From the cell containing the given text, extract its center point as [X, Y] coordinate. 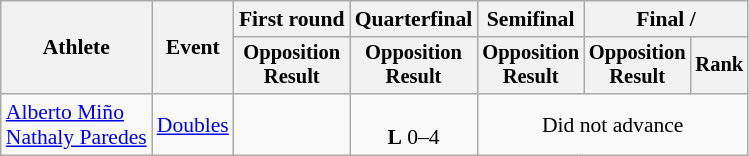
L 0–4 [414, 124]
Quarterfinal [414, 19]
Final / [666, 19]
Athlete [76, 48]
Event [193, 48]
First round [292, 19]
Doubles [193, 124]
Semifinal [530, 19]
Alberto MiñoNathaly Paredes [76, 124]
Rank [720, 66]
Did not advance [612, 124]
